Extract the [x, y] coordinate from the center of the cell holding the provided text.  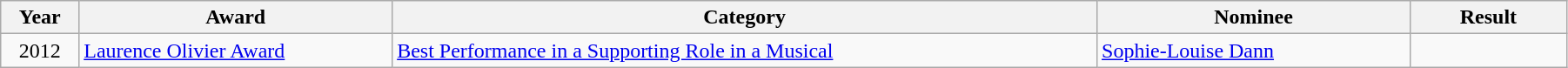
Sophie-Louise Dann [1254, 51]
Award [236, 17]
Year [40, 17]
2012 [40, 51]
Laurence Olivier Award [236, 51]
Nominee [1254, 17]
Category [745, 17]
Result [1488, 17]
Best Performance in a Supporting Role in a Musical [745, 51]
